Provide the (x, y) coordinate of the cell's center where the given text is located.  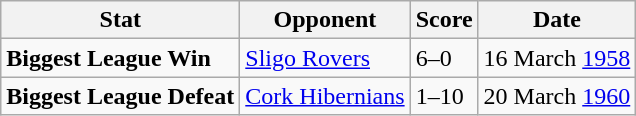
Score (444, 20)
Date (557, 20)
Cork Hibernians (325, 96)
16 March 1958 (557, 58)
Opponent (325, 20)
Biggest League Defeat (120, 96)
1–10 (444, 96)
20 March 1960 (557, 96)
Sligo Rovers (325, 58)
Biggest League Win (120, 58)
Stat (120, 20)
6–0 (444, 58)
